Find where the given text appears and provide that cell's center as [X, Y] coordinate. 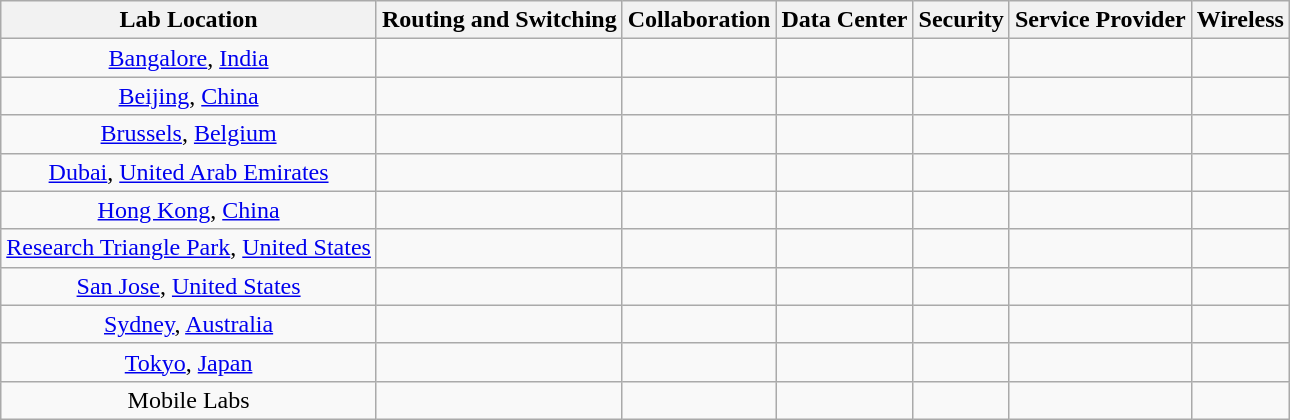
Security [961, 20]
Bangalore, India [189, 58]
Research Triangle Park, United States [189, 248]
San Jose, United States [189, 286]
Collaboration [699, 20]
Tokyo, Japan [189, 362]
Brussels, Belgium [189, 134]
Hong Kong, China [189, 210]
Dubai, United Arab Emirates [189, 172]
Routing and Switching [499, 20]
Mobile Labs [189, 400]
Data Center [844, 20]
Beijing, China [189, 96]
Service Provider [1100, 20]
Wireless [1240, 20]
Sydney, Australia [189, 324]
Lab Location [189, 20]
